Determine the (X, Y) coordinate at the center of the cell enclosing the given text.  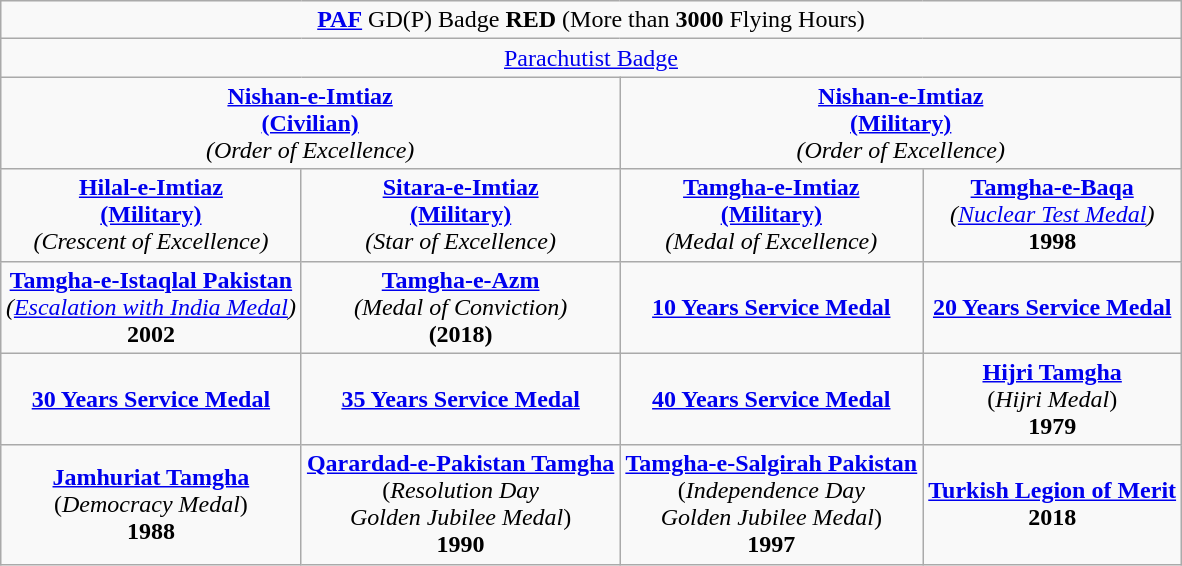
Tamgha-e-Salgirah Pakistan(Independence DayGolden Jubilee Medal)1997 (772, 504)
PAF GD(P) Badge RED (More than 3000 Flying Hours) (590, 20)
20 Years Service Medal (1052, 307)
Tamgha-e-Istaqlal Pakistan(Escalation with India Medal)2002 (150, 307)
40 Years Service Medal (772, 399)
Parachutist Badge (590, 58)
Turkish Legion of Merit2018 (1052, 504)
Sitara-e-Imtiaz(Military)(Star of Excellence) (460, 215)
Qarardad-e-Pakistan Tamgha(Resolution DayGolden Jubilee Medal)1990 (460, 504)
Hijri Tamgha(Hijri Medal)1979 (1052, 399)
35 Years Service Medal (460, 399)
30 Years Service Medal (150, 399)
Nishan-e-Imtiaz(Civilian)(Order of Excellence) (310, 123)
10 Years Service Medal (772, 307)
Tamgha-e-Baqa(Nuclear Test Medal)1998 (1052, 215)
Nishan-e-Imtiaz(Military)(Order of Excellence) (901, 123)
Jamhuriat Tamgha(Democracy Medal)1988 (150, 504)
Tamgha-e-Azm(Medal of Conviction)(2018) (460, 307)
Tamgha-e-Imtiaz(Military)(Medal of Excellence) (772, 215)
Hilal-e-Imtiaz(Military)(Crescent of Excellence) (150, 215)
